Identify which cell holds the provided text, then report its (X, Y) central coordinate. 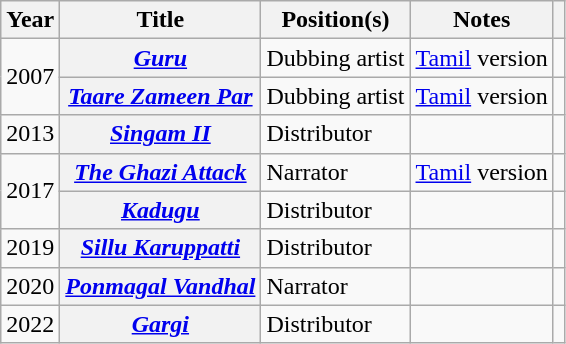
Position(s) (336, 20)
2020 (30, 286)
Gargi (160, 324)
Title (160, 20)
Year (30, 20)
The Ghazi Attack (160, 172)
Guru (160, 58)
2022 (30, 324)
2013 (30, 134)
Notes (482, 20)
Sillu Karuppatti (160, 248)
Singam II (160, 134)
2019 (30, 248)
2007 (30, 77)
Kadugu (160, 210)
Ponmagal Vandhal (160, 286)
Taare Zameen Par (160, 96)
2017 (30, 191)
